Search for the cell housing the specified text and yield its (x, y) center coordinate. 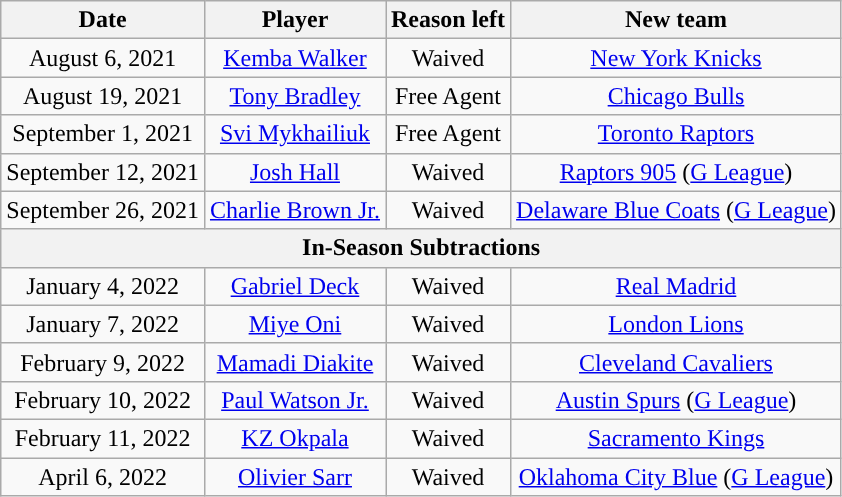
Player (294, 20)
Chicago Bulls (676, 96)
Cleveland Cavaliers (676, 362)
New team (676, 20)
August 19, 2021 (103, 96)
Mamadi Diakite (294, 362)
Josh Hall (294, 172)
February 11, 2022 (103, 438)
Austin Spurs (G League) (676, 400)
Real Madrid (676, 286)
Svi Mykhailiuk (294, 134)
In-Season Subtractions (422, 248)
Sacramento Kings (676, 438)
January 7, 2022 (103, 324)
January 4, 2022 (103, 286)
Raptors 905 (G League) (676, 172)
Reason left (448, 20)
February 10, 2022 (103, 400)
Toronto Raptors (676, 134)
Olivier Sarr (294, 477)
August 6, 2021 (103, 58)
Paul Watson Jr. (294, 400)
Delaware Blue Coats (G League) (676, 210)
Date (103, 20)
September 1, 2021 (103, 134)
London Lions (676, 324)
KZ Okpala (294, 438)
New York Knicks (676, 58)
September 12, 2021 (103, 172)
Charlie Brown Jr. (294, 210)
Gabriel Deck (294, 286)
September 26, 2021 (103, 210)
Kemba Walker (294, 58)
Oklahoma City Blue (G League) (676, 477)
April 6, 2022 (103, 477)
Miye Oni (294, 324)
Tony Bradley (294, 96)
February 9, 2022 (103, 362)
